Determine the (X, Y) coordinate at the center of the cell enclosing the given text.  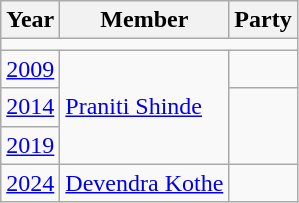
Year (30, 20)
2024 (30, 183)
Praniti Shinde (144, 107)
Member (144, 20)
Party (263, 20)
Devendra Kothe (144, 183)
2019 (30, 145)
2009 (30, 69)
2014 (30, 107)
